Detect which cell encompasses the target text, then output its [x, y] center coordinate. 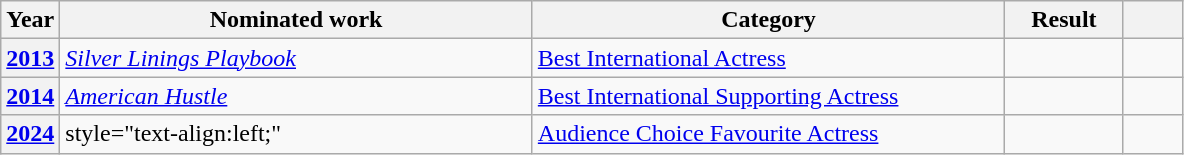
Best International Supporting Actress [768, 96]
style="text-align:left;" [296, 134]
Audience Choice Favourite Actress [768, 134]
Silver Linings Playbook [296, 58]
American Hustle [296, 96]
Best International Actress [768, 58]
2014 [30, 96]
2013 [30, 58]
2024 [30, 134]
Result [1064, 20]
Category [768, 20]
Year [30, 20]
Nominated work [296, 20]
